Return the (X, Y) coordinate for the center point of the cell that contains the specified text.  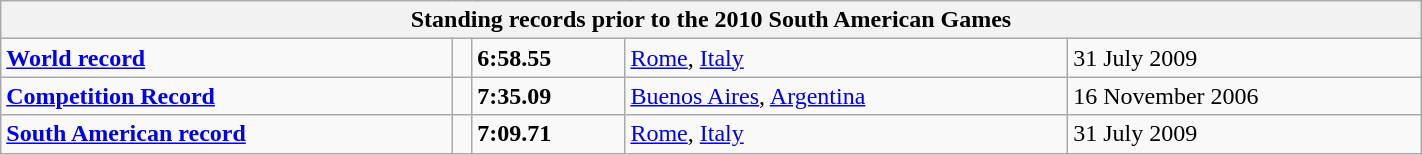
World record (226, 58)
Standing records prior to the 2010 South American Games (711, 20)
Buenos Aires, Argentina (846, 96)
7:35.09 (548, 96)
Competition Record (226, 96)
South American record (226, 134)
6:58.55 (548, 58)
16 November 2006 (1245, 96)
7:09.71 (548, 134)
